Capture the cell that displays the provided text and extract its (x, y) central coordinate. 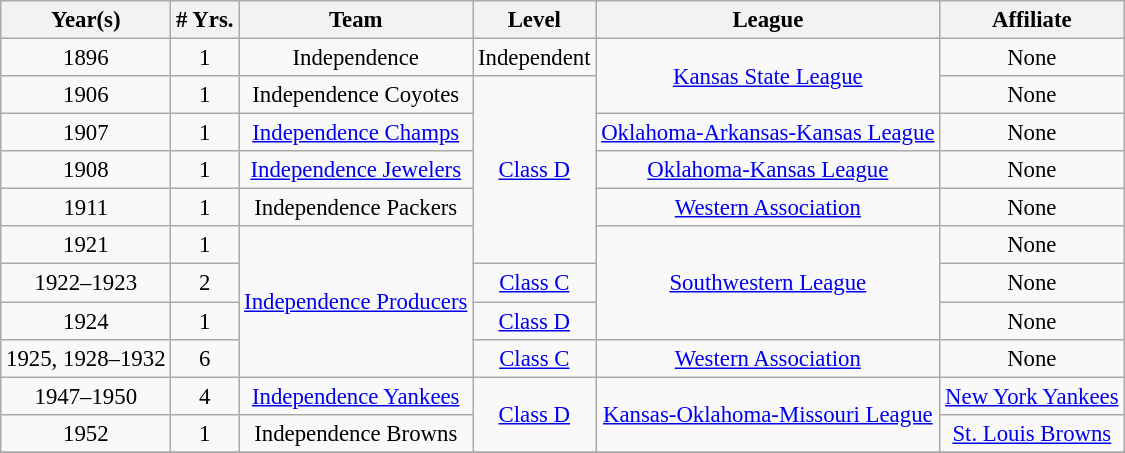
1952 (86, 433)
# Yrs. (205, 20)
Kansas State League (768, 76)
Independent (534, 58)
Independence Producers (356, 301)
Independence Packers (356, 208)
Independence Coyotes (356, 95)
1922–1923 (86, 283)
Independence Champs (356, 133)
Oklahoma-Kansas League (768, 170)
Southwestern League (768, 282)
1947–1950 (86, 396)
6 (205, 358)
Independence (356, 58)
1906 (86, 95)
Independence Yankees (356, 396)
1925, 1928–1932 (86, 358)
Oklahoma-Arkansas-Kansas League (768, 133)
League (768, 20)
Independence Browns (356, 433)
Affiliate (1032, 20)
Year(s) (86, 20)
1908 (86, 170)
St. Louis Browns (1032, 433)
Independence Jewelers (356, 170)
1921 (86, 245)
1896 (86, 58)
1924 (86, 321)
1907 (86, 133)
Kansas-Oklahoma-Missouri League (768, 414)
Level (534, 20)
New York Yankees (1032, 396)
Team (356, 20)
2 (205, 283)
4 (205, 396)
1911 (86, 208)
